Pinpoint the cell where the given text exists, returning its [X, Y] midpoint coordinate. 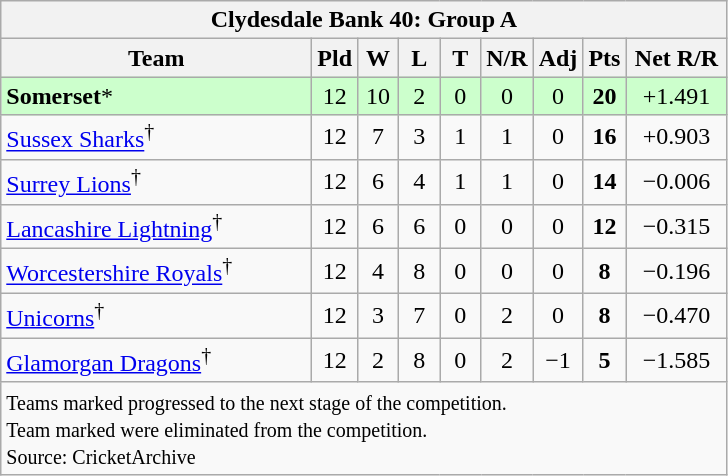
Lancashire Lightning† [156, 226]
20 [604, 96]
−0.006 [676, 182]
+0.903 [676, 138]
Surrey Lions† [156, 182]
Unicorns† [156, 316]
Team [156, 58]
L [420, 58]
14 [604, 182]
Somerset* [156, 96]
5 [604, 360]
Glamorgan Dragons† [156, 360]
Worcestershire Royals† [156, 272]
−1.585 [676, 360]
Teams marked progressed to the next stage of the competition.Team marked were eliminated from the competition.Source: CricketArchive [364, 428]
N/R [507, 58]
Net R/R [676, 58]
10 [378, 96]
Clydesdale Bank 40: Group A [364, 20]
16 [604, 138]
−0.470 [676, 316]
Pld [335, 58]
Pts [604, 58]
−1 [558, 360]
Sussex Sharks† [156, 138]
+1.491 [676, 96]
−0.196 [676, 272]
Adj [558, 58]
T [460, 58]
W [378, 58]
−0.315 [676, 226]
